Search for the cell housing the specified text and yield its (X, Y) center coordinate. 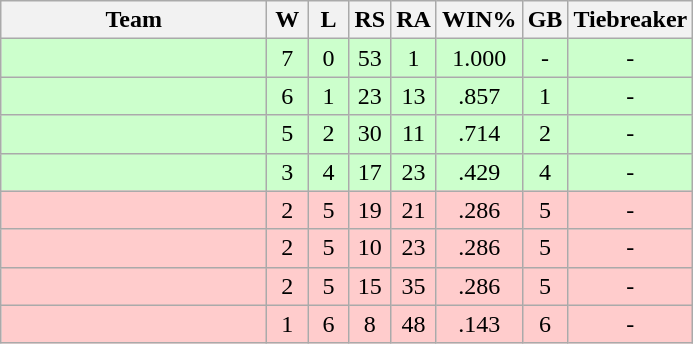
7 (288, 58)
17 (370, 172)
53 (370, 58)
15 (370, 286)
48 (414, 324)
21 (414, 210)
0 (328, 58)
13 (414, 96)
.714 (479, 134)
.143 (479, 324)
L (328, 20)
30 (370, 134)
WIN% (479, 20)
19 (370, 210)
RA (414, 20)
10 (370, 248)
8 (370, 324)
1.000 (479, 58)
11 (414, 134)
Tiebreaker (630, 20)
Team (134, 20)
.857 (479, 96)
3 (288, 172)
.429 (479, 172)
GB (545, 20)
35 (414, 286)
RS (370, 20)
W (288, 20)
